Detect which cell encompasses the target text, then output its [X, Y] center coordinate. 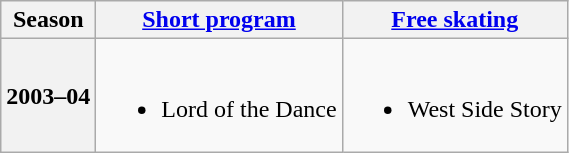
West Side Story [454, 96]
Free skating [454, 20]
2003–04 [48, 96]
Lord of the Dance [219, 96]
Short program [219, 20]
Season [48, 20]
